Capture the cell that displays the provided text and extract its [X, Y] central coordinate. 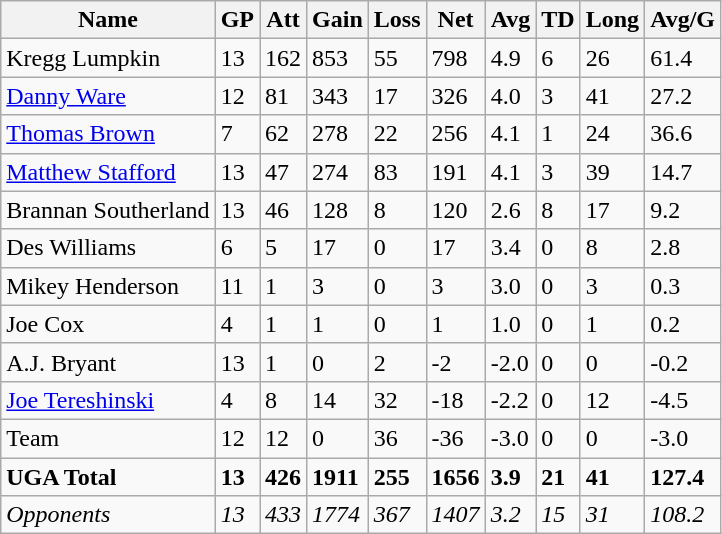
326 [456, 96]
0.2 [683, 324]
1407 [456, 515]
Brannan Southerland [108, 210]
47 [284, 172]
55 [397, 58]
426 [284, 477]
81 [284, 96]
Avg [510, 20]
61.4 [683, 58]
15 [558, 515]
Kregg Lumpkin [108, 58]
31 [612, 515]
433 [284, 515]
UGA Total [108, 477]
Mikey Henderson [108, 286]
3.2 [510, 515]
-0.2 [683, 362]
127.4 [683, 477]
Gain [338, 20]
9.2 [683, 210]
3.9 [510, 477]
1.0 [510, 324]
Danny Ware [108, 96]
83 [397, 172]
32 [397, 400]
Joe Tereshinski [108, 400]
36.6 [683, 134]
108.2 [683, 515]
798 [456, 58]
Loss [397, 20]
1774 [338, 515]
853 [338, 58]
39 [612, 172]
Thomas Brown [108, 134]
-2.2 [510, 400]
Long [612, 20]
-2.0 [510, 362]
Net [456, 20]
0.3 [683, 286]
7 [237, 134]
278 [338, 134]
3.0 [510, 286]
36 [397, 438]
162 [284, 58]
128 [338, 210]
26 [612, 58]
Att [284, 20]
14.7 [683, 172]
21 [558, 477]
Opponents [108, 515]
Joe Cox [108, 324]
62 [284, 134]
Name [108, 20]
4.9 [510, 58]
-4.5 [683, 400]
Matthew Stafford [108, 172]
1911 [338, 477]
A.J. Bryant [108, 362]
343 [338, 96]
1656 [456, 477]
256 [456, 134]
22 [397, 134]
5 [284, 248]
Des Williams [108, 248]
TD [558, 20]
2.6 [510, 210]
4.0 [510, 96]
367 [397, 515]
3.4 [510, 248]
-2 [456, 362]
11 [237, 286]
274 [338, 172]
191 [456, 172]
-36 [456, 438]
GP [237, 20]
27.2 [683, 96]
2.8 [683, 248]
Team [108, 438]
Avg/G [683, 20]
120 [456, 210]
24 [612, 134]
2 [397, 362]
46 [284, 210]
14 [338, 400]
255 [397, 477]
-18 [456, 400]
